Return the (x, y) coordinate for the center point of the cell that contains the specified text.  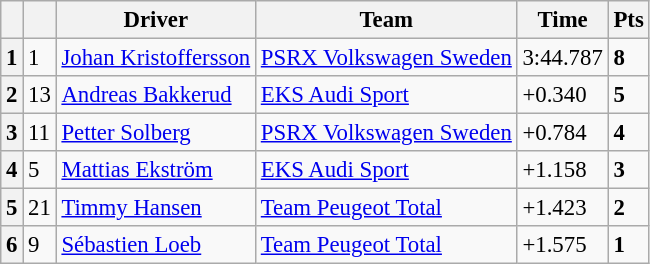
Driver (156, 20)
Sébastien Loeb (156, 245)
11 (40, 133)
13 (40, 95)
3:44.787 (562, 58)
6 (12, 245)
8 (628, 58)
Team (386, 20)
+1.158 (562, 170)
Johan Kristoffersson (156, 58)
+1.423 (562, 208)
+1.575 (562, 245)
21 (40, 208)
Time (562, 20)
Andreas Bakkerud (156, 95)
+0.340 (562, 95)
Mattias Ekström (156, 170)
+0.784 (562, 133)
Pts (628, 20)
Petter Solberg (156, 133)
9 (40, 245)
Timmy Hansen (156, 208)
